Find where the given text appears and provide that cell's center as (X, Y) coordinate. 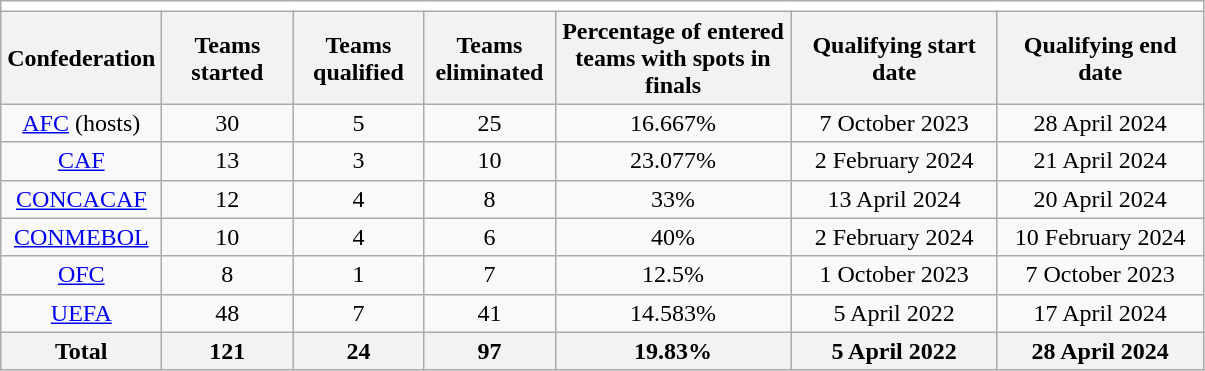
30 (228, 123)
21 April 2024 (1100, 161)
12.5% (673, 275)
17 April 2024 (1100, 313)
12 (228, 199)
33% (673, 199)
40% (673, 237)
CAF (82, 161)
5 (358, 123)
13 (228, 161)
OFC (82, 275)
20 April 2024 (1100, 199)
13 April 2024 (894, 199)
CONMEBOL (82, 237)
Percentage of entered teams with spots in finals (673, 58)
Qualifying end date (1100, 58)
24 (358, 351)
Teams eliminated (490, 58)
1 October 2023 (894, 275)
6 (490, 237)
14.583% (673, 313)
16.667% (673, 123)
25 (490, 123)
UEFA (82, 313)
3 (358, 161)
1 (358, 275)
10 February 2024 (1100, 237)
Total (82, 351)
AFC (hosts) (82, 123)
Qualifying start date (894, 58)
Teams started (228, 58)
19.83% (673, 351)
23.077% (673, 161)
121 (228, 351)
Confederation (82, 58)
48 (228, 313)
Teams qualified (358, 58)
CONCACAF (82, 199)
41 (490, 313)
97 (490, 351)
